Output the (X, Y) coordinate of the center of the cell containing the given text.  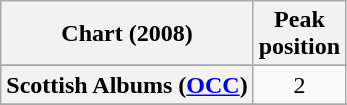
2 (299, 85)
Peak position (299, 34)
Chart (2008) (127, 34)
Scottish Albums (OCC) (127, 85)
